Determine the [X, Y] coordinate at the center of the cell enclosing the given text.  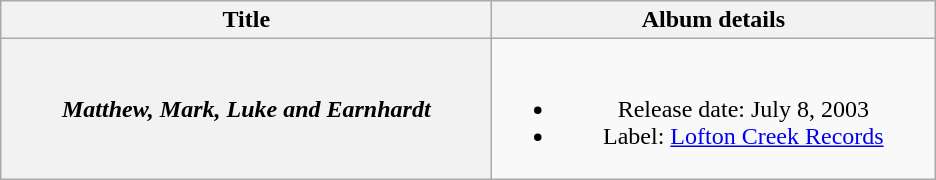
Album details [714, 20]
Release date: July 8, 2003Label: Lofton Creek Records [714, 109]
Title [246, 20]
Matthew, Mark, Luke and Earnhardt [246, 109]
